Return the (X, Y) coordinate for the center point of the cell that contains the specified text.  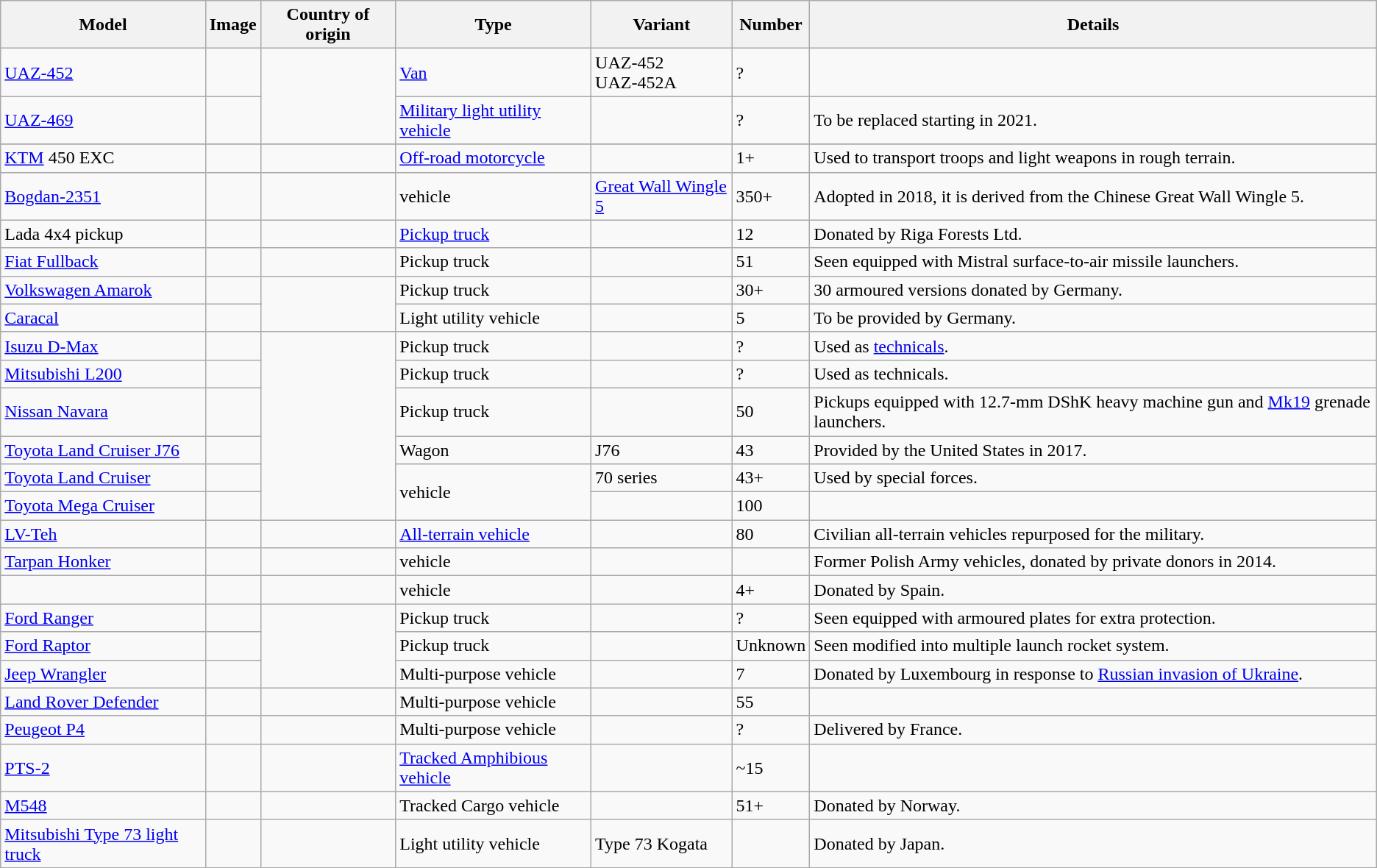
Pickups equipped with 12.7-mm DShK heavy machine gun and Mk19 grenade launchers. (1093, 412)
Provided by the United States in 2017. (1093, 449)
Image (232, 25)
Lada 4x4 pickup (103, 234)
Land Rover Defender (103, 702)
Type 73 Kogata (662, 843)
30 armoured versions donated by Germany. (1093, 290)
Fiat Fullback (103, 262)
51+ (771, 805)
5 (771, 318)
Seen modified into multiple launch rocket system. (1093, 646)
43 (771, 449)
Volkswagen Amarok (103, 290)
Bogdan-2351 (103, 196)
30+ (771, 290)
Seen equipped with Mistral surface-to-air missile launchers. (1093, 262)
Great Wall Wingle 5 (662, 196)
70 series (662, 478)
LV-Teh (103, 534)
43+ (771, 478)
Peugeot P4 (103, 730)
Caracal (103, 318)
1+ (771, 158)
100 (771, 506)
Adopted in 2018, it is derived from the Chinese Great Wall Wingle 5. (1093, 196)
Ford Ranger (103, 618)
Mitsubishi Type 73 light truck (103, 843)
Toyota Land Cruiser J76 (103, 449)
51 (771, 262)
Van (494, 72)
Toyota Land Cruiser (103, 478)
55 (771, 702)
~15 (771, 768)
50 (771, 412)
Nissan Navara (103, 412)
Civilian all-terrain vehicles repurposed for the military. (1093, 534)
To be provided by Germany. (1093, 318)
KTM 450 EXC (103, 158)
Tarpan Honker (103, 562)
M548 (103, 805)
12 (771, 234)
Ford Raptor (103, 646)
Toyota Mega Cruiser (103, 506)
Tracked Amphibious vehicle (494, 768)
Donated by Norway. (1093, 805)
UAZ-452 (103, 72)
Delivered by France. (1093, 730)
Off-road motorcycle (494, 158)
Model (103, 25)
To be replaced starting in 2021. (1093, 121)
UAZ-452UAZ-452A (662, 72)
Unknown (771, 646)
Donated by Riga Forests Ltd. (1093, 234)
4+ (771, 590)
Jeep Wrangler (103, 674)
Donated by Luxembourg in response to Russian invasion of Ukraine. (1093, 674)
Wagon (494, 449)
J76 (662, 449)
Former Polish Army vehicles, donated by private donors in 2014. (1093, 562)
80 (771, 534)
Military light utility vehicle (494, 121)
Donated by Japan. (1093, 843)
Type (494, 25)
UAZ-469 (103, 121)
Donated by Spain. (1093, 590)
7 (771, 674)
Tracked Cargo vehicle (494, 805)
All-terrain vehicle (494, 534)
350+ (771, 196)
Used by special forces. (1093, 478)
Seen equipped with armoured plates for extra protection. (1093, 618)
PTS-2 (103, 768)
Isuzu D-Max (103, 346)
Used to transport troops and light weapons in rough terrain. (1093, 158)
Variant (662, 25)
Details (1093, 25)
Country of origin (328, 25)
Number (771, 25)
Mitsubishi L200 (103, 374)
